Locate the cell with the specified text and output its (X, Y) center coordinate. 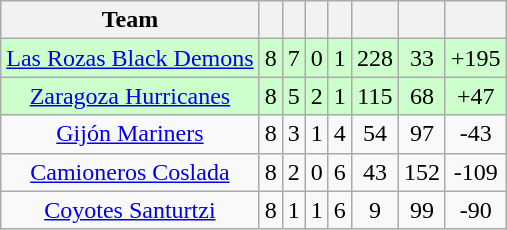
Team (130, 20)
-90 (476, 210)
7 (294, 58)
-43 (476, 134)
4 (340, 134)
9 (374, 210)
+47 (476, 96)
Zaragoza Hurricanes (130, 96)
228 (374, 58)
33 (422, 58)
68 (422, 96)
54 (374, 134)
3 (294, 134)
-109 (476, 172)
Camioneros Coslada (130, 172)
115 (374, 96)
43 (374, 172)
99 (422, 210)
152 (422, 172)
97 (422, 134)
+195 (476, 58)
Gijón Mariners (130, 134)
Las Rozas Black Demons (130, 58)
5 (294, 96)
Coyotes Santurtzi (130, 210)
